Search for the cell housing the specified text and yield its (X, Y) center coordinate. 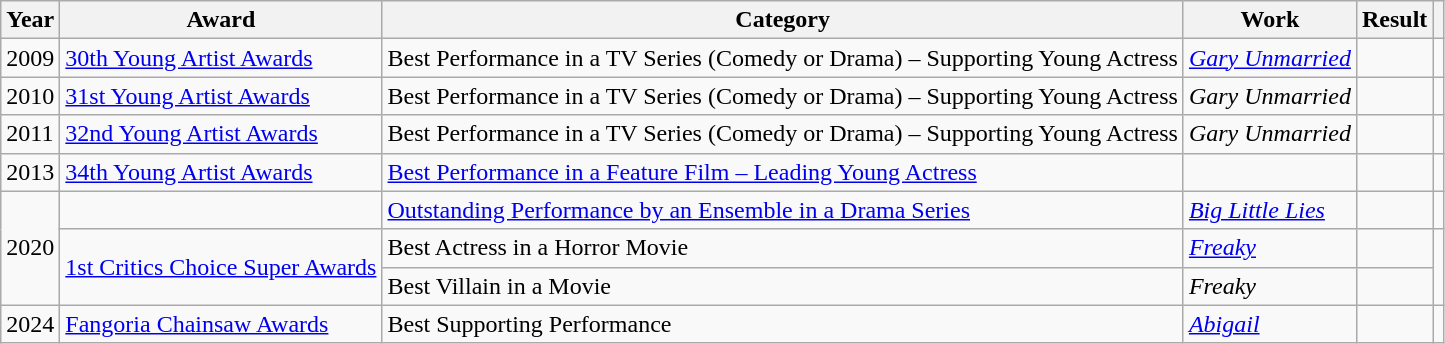
Best Supporting Performance (782, 324)
Work (1270, 20)
Award (221, 20)
Best Actress in a Horror Movie (782, 248)
Abigail (1270, 324)
2013 (30, 172)
Best Performance in a Feature Film – Leading Young Actress (782, 172)
2010 (30, 96)
2009 (30, 58)
2011 (30, 134)
Result (1394, 20)
Category (782, 20)
30th Young Artist Awards (221, 58)
2024 (30, 324)
1st Critics Choice Super Awards (221, 267)
32nd Young Artist Awards (221, 134)
Fangoria Chainsaw Awards (221, 324)
Year (30, 20)
2020 (30, 248)
Outstanding Performance by an Ensemble in a Drama Series (782, 210)
Big Little Lies (1270, 210)
Best Villain in a Movie (782, 286)
31st Young Artist Awards (221, 96)
34th Young Artist Awards (221, 172)
